Return the [X, Y] coordinate for the center point of the cell that contains the specified text.  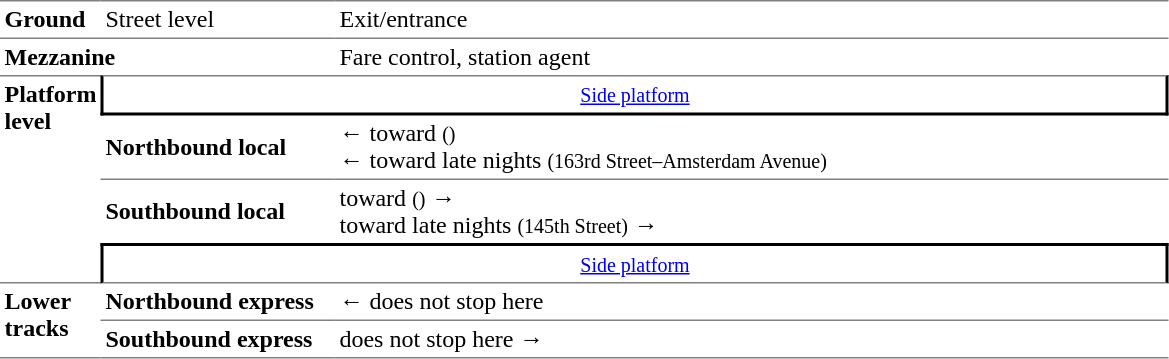
Northbound express [218, 303]
Mezzanine [168, 57]
toward () → toward late nights (145th Street) → [752, 212]
Southbound local [218, 212]
Southbound express [218, 340]
Street level [218, 19]
← toward ()← toward late nights (163rd Street–Amsterdam Avenue) [752, 148]
Exit/entrance [752, 19]
Fare control, station agent [752, 57]
← does not stop here [752, 303]
Lower tracks [50, 322]
Platform level [50, 179]
Ground [50, 19]
Northbound local [218, 148]
does not stop here → [752, 340]
